Provide the [X, Y] coordinate of the cell's center where the given text is located.  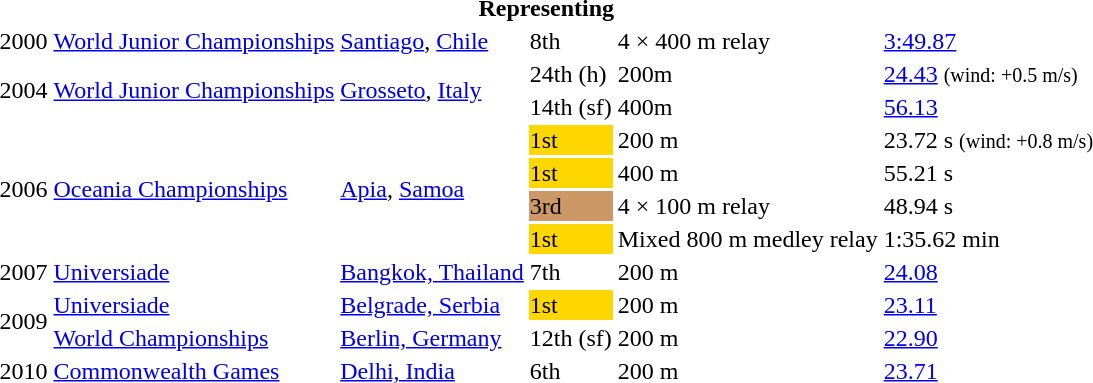
400 m [748, 173]
4 × 100 m relay [748, 206]
4 × 400 m relay [748, 41]
200m [748, 74]
Mixed 800 m medley relay [748, 239]
7th [570, 272]
Grosseto, Italy [432, 90]
Belgrade, Serbia [432, 305]
12th (sf) [570, 338]
Bangkok, Thailand [432, 272]
Berlin, Germany [432, 338]
24th (h) [570, 74]
8th [570, 41]
World Championships [194, 338]
Oceania Championships [194, 190]
14th (sf) [570, 107]
Apia, Samoa [432, 190]
Santiago, Chile [432, 41]
400m [748, 107]
3rd [570, 206]
